Scan for the cell matching the given text and deliver its [x, y] coordinate at center. 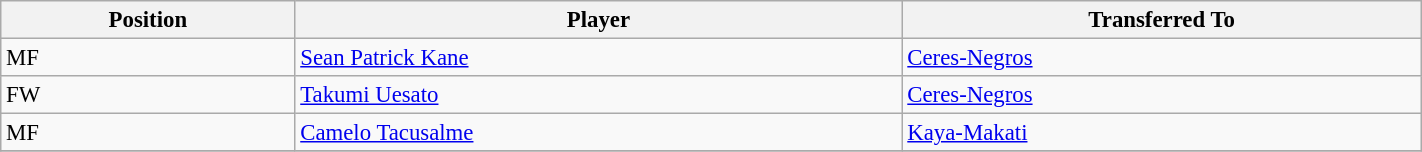
Transferred To [1162, 20]
Player [598, 20]
Kaya-Makati [1162, 133]
Camelo Tacusalme [598, 133]
Takumi Uesato [598, 95]
FW [148, 95]
Sean Patrick Kane [598, 58]
Position [148, 20]
